Determine the (X, Y) coordinate at the center of the cell enclosing the given text.  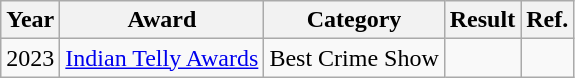
Indian Telly Awards (162, 58)
Best Crime Show (354, 58)
Category (354, 20)
Result (482, 20)
2023 (30, 58)
Year (30, 20)
Ref. (548, 20)
Award (162, 20)
